Return (X, Y) of the center of cell containing provided text 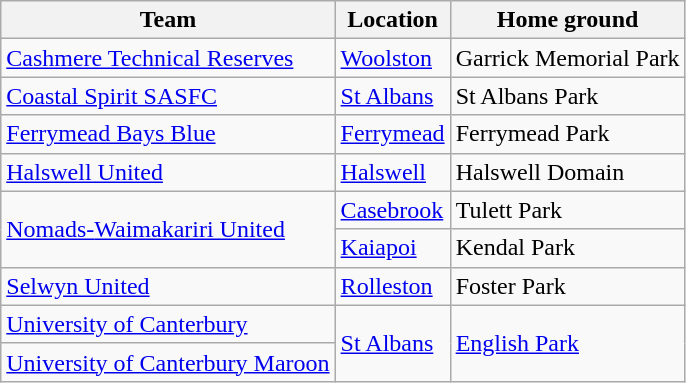
University of Canterbury (168, 324)
English Park (568, 343)
Location (392, 20)
Ferrymead Park (568, 134)
Rolleston (392, 286)
Garrick Memorial Park (568, 58)
Ferrymead (392, 134)
Kaiapoi (392, 248)
Nomads-Waimakariri United (168, 229)
Coastal Spirit SASFC (168, 96)
Home ground (568, 20)
Halswell United (168, 172)
Team (168, 20)
Cashmere Technical Reserves (168, 58)
St Albans Park (568, 96)
Casebrook (392, 210)
Foster Park (568, 286)
Ferrymead Bays Blue (168, 134)
Halswell Domain (568, 172)
Kendal Park (568, 248)
Halswell (392, 172)
Tulett Park (568, 210)
Selwyn United (168, 286)
Woolston (392, 58)
University of Canterbury Maroon (168, 362)
